Search for the cell housing the specified text and yield its (x, y) center coordinate. 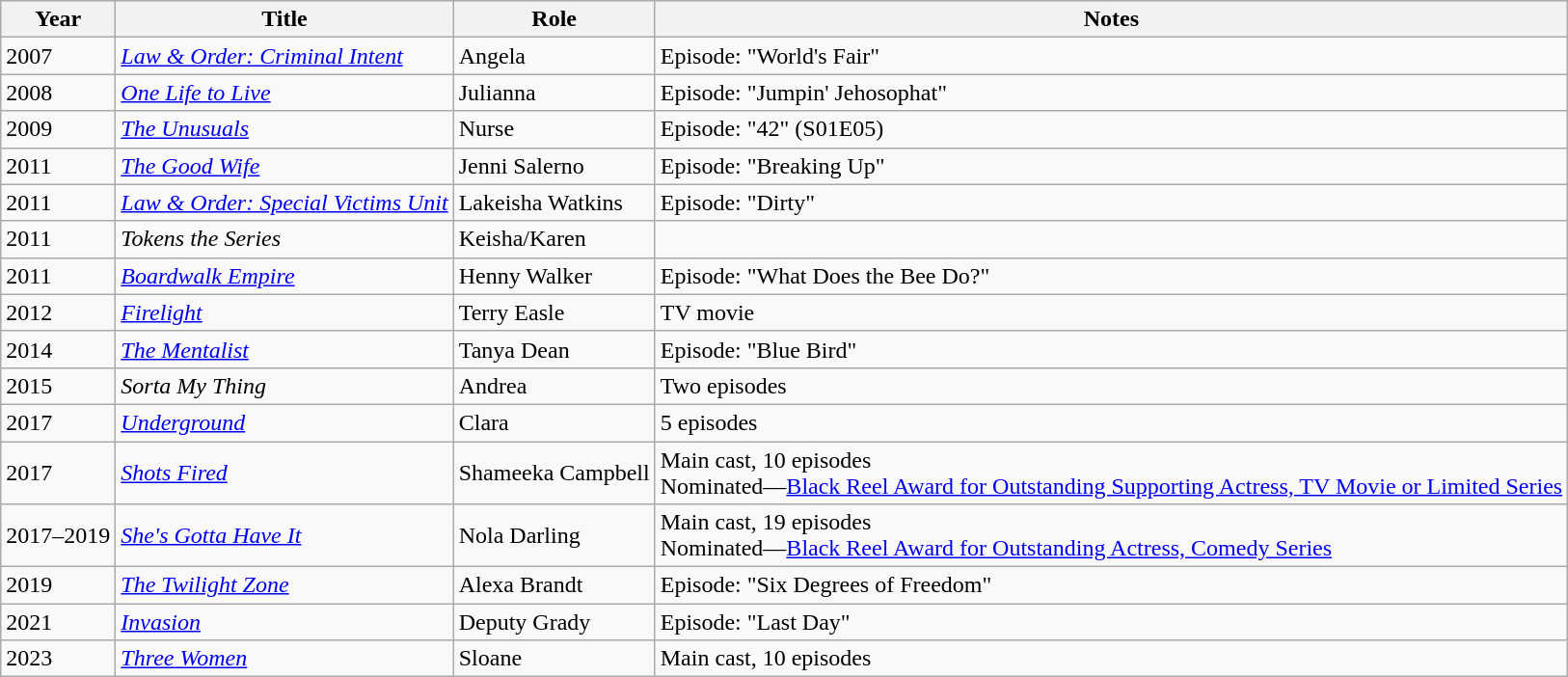
2009 (58, 129)
2015 (58, 386)
2023 (58, 659)
Year (58, 19)
Main cast, 19 episodesNominated—Black Reel Award for Outstanding Actress, Comedy Series (1111, 536)
2007 (58, 56)
Three Women (284, 659)
Invasion (284, 622)
Law & Order: Criminal Intent (284, 56)
Underground (284, 422)
5 episodes (1111, 422)
The Unusuals (284, 129)
Tokens the Series (284, 239)
Alexa Brandt (554, 585)
2019 (58, 585)
Episode: "Six Degrees of Freedom" (1111, 585)
Law & Order: Special Victims Unit (284, 203)
Tanya Dean (554, 349)
Lakeisha Watkins (554, 203)
Episode: "Dirty" (1111, 203)
Episode: "Last Day" (1111, 622)
Sloane (554, 659)
Two episodes (1111, 386)
Episode: "World's Fair" (1111, 56)
Episode: "Jumpin' Jehosophat" (1111, 93)
Episode: "42" (S01E05) (1111, 129)
Episode: "What Does the Bee Do?" (1111, 276)
Jenni Salerno (554, 166)
2012 (58, 312)
Shameeka Campbell (554, 473)
Clara (554, 422)
Terry Easle (554, 312)
Keisha/Karen (554, 239)
The Mentalist (284, 349)
The Good Wife (284, 166)
2017–2019 (58, 536)
She's Gotta Have It (284, 536)
Notes (1111, 19)
TV movie (1111, 312)
The Twilight Zone (284, 585)
Angela (554, 56)
Deputy Grady (554, 622)
Nola Darling (554, 536)
Main cast, 10 episodes (1111, 659)
Julianna (554, 93)
Boardwalk Empire (284, 276)
Shots Fired (284, 473)
Main cast, 10 episodesNominated—Black Reel Award for Outstanding Supporting Actress, TV Movie or Limited Series (1111, 473)
2008 (58, 93)
Role (554, 19)
2014 (58, 349)
Henny Walker (554, 276)
Episode: "Blue Bird" (1111, 349)
One Life to Live (284, 93)
Firelight (284, 312)
Title (284, 19)
Episode: "Breaking Up" (1111, 166)
2021 (58, 622)
Nurse (554, 129)
Sorta My Thing (284, 386)
Andrea (554, 386)
